Identify which cell holds the provided text, then report its [X, Y] central coordinate. 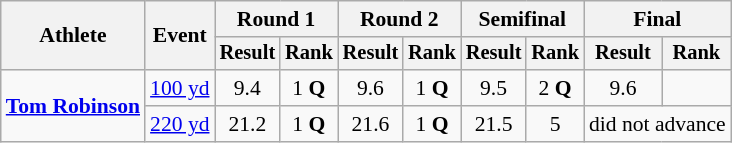
Final [658, 19]
did not advance [658, 124]
5 [555, 124]
Semifinal [522, 19]
Tom Robinson [73, 106]
2 Q [555, 88]
9.5 [494, 88]
Round 2 [400, 19]
220 yd [180, 124]
21.6 [371, 124]
Event [180, 36]
Athlete [73, 36]
100 yd [180, 88]
Round 1 [276, 19]
21.2 [248, 124]
21.5 [494, 124]
9.4 [248, 88]
